Return [x, y] of the center of cell containing provided text 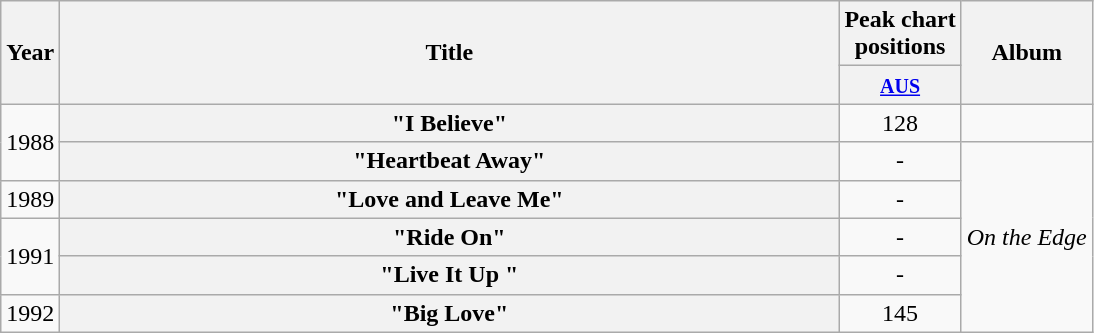
"Live It Up " [450, 275]
Album [1026, 52]
"Big Love" [450, 313]
AUS [900, 85]
"Ride On" [450, 237]
On the Edge [1026, 237]
128 [900, 123]
1991 [30, 256]
"I Believe" [450, 123]
Year [30, 52]
145 [900, 313]
1992 [30, 313]
1988 [30, 142]
Peak chartpositions [900, 34]
Title [450, 52]
"Love and Leave Me" [450, 199]
1989 [30, 199]
"Heartbeat Away" [450, 161]
